Search for the cell housing the specified text and yield its (x, y) center coordinate. 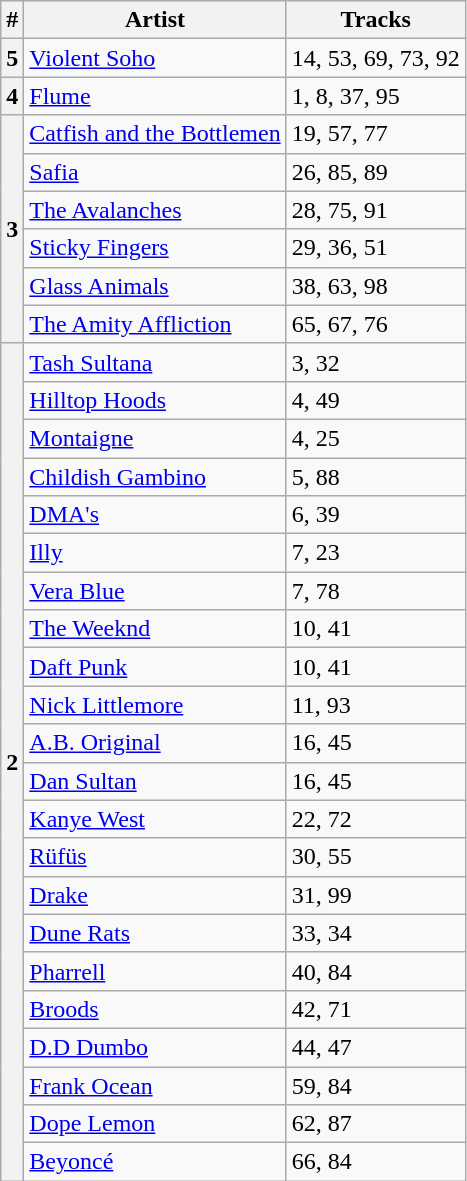
Daft Punk (155, 667)
Rüfüs (155, 857)
Drake (155, 895)
The Avalanches (155, 210)
Hilltop Hoods (155, 400)
30, 55 (376, 857)
Pharrell (155, 971)
Artist (155, 20)
31, 99 (376, 895)
Dan Sultan (155, 781)
The Weeknd (155, 629)
Catfish and the Bottlemen (155, 134)
29, 36, 51 (376, 248)
Childish Gambino (155, 477)
Glass Animals (155, 286)
Illy (155, 553)
Broods (155, 1009)
Kanye West (155, 819)
62, 87 (376, 1124)
26, 85, 89 (376, 172)
38, 63, 98 (376, 286)
14, 53, 69, 73, 92 (376, 58)
65, 67, 76 (376, 324)
5 (12, 58)
A.B. Original (155, 743)
Frank Ocean (155, 1085)
22, 72 (376, 819)
11, 93 (376, 705)
3, 32 (376, 362)
D.D Dumbo (155, 1047)
59, 84 (376, 1085)
44, 47 (376, 1047)
Tash Sultana (155, 362)
Dope Lemon (155, 1124)
Dune Rats (155, 933)
Nick Littlemore (155, 705)
DMA's (155, 515)
Sticky Fingers (155, 248)
40, 84 (376, 971)
# (12, 20)
Safia (155, 172)
4, 25 (376, 438)
33, 34 (376, 933)
7, 23 (376, 553)
28, 75, 91 (376, 210)
4, 49 (376, 400)
The Amity Affliction (155, 324)
Tracks (376, 20)
Violent Soho (155, 58)
Beyoncé (155, 1162)
5, 88 (376, 477)
2 (12, 762)
Flume (155, 96)
6, 39 (376, 515)
4 (12, 96)
Montaigne (155, 438)
7, 78 (376, 591)
19, 57, 77 (376, 134)
66, 84 (376, 1162)
3 (12, 229)
1, 8, 37, 95 (376, 96)
Vera Blue (155, 591)
42, 71 (376, 1009)
